Extract the [X, Y] coordinate from the center of the cell holding the provided text.  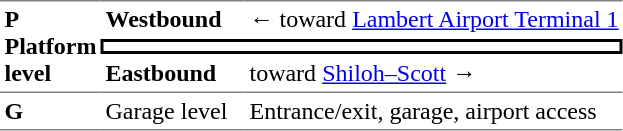
Eastbound [173, 74]
Entrance/exit, garage, airport access [434, 112]
toward Shiloh–Scott → [434, 74]
← toward Lambert Airport Terminal 1 [434, 20]
Garage level [173, 112]
Westbound [173, 20]
P Platform level [50, 46]
G [50, 112]
